Identify which cell holds the provided text, then report its (x, y) central coordinate. 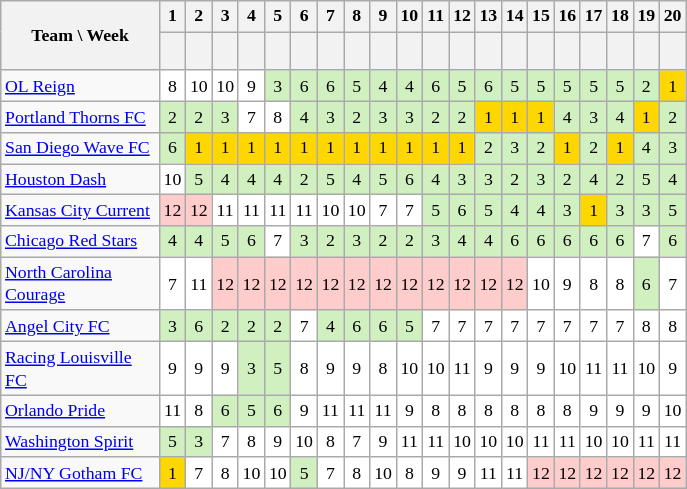
Orlando Pride (80, 410)
Team \ Week (80, 36)
19 (646, 16)
Chicago Red Stars (80, 242)
Washington Spirit (80, 442)
Kansas City Current (80, 210)
Houston Dash (80, 178)
NJ/NY Gotham FC (80, 472)
Angel City FC (80, 326)
San Diego Wave FC (80, 148)
18 (620, 16)
Portland Thorns FC (80, 116)
OL Reign (80, 86)
North Carolina Courage (80, 284)
13 (488, 16)
14 (514, 16)
17 (593, 16)
15 (541, 16)
16 (567, 16)
Racing Louisville FC (80, 368)
20 (672, 16)
